Determine the [x, y] coordinate at the center of the cell enclosing the given text.  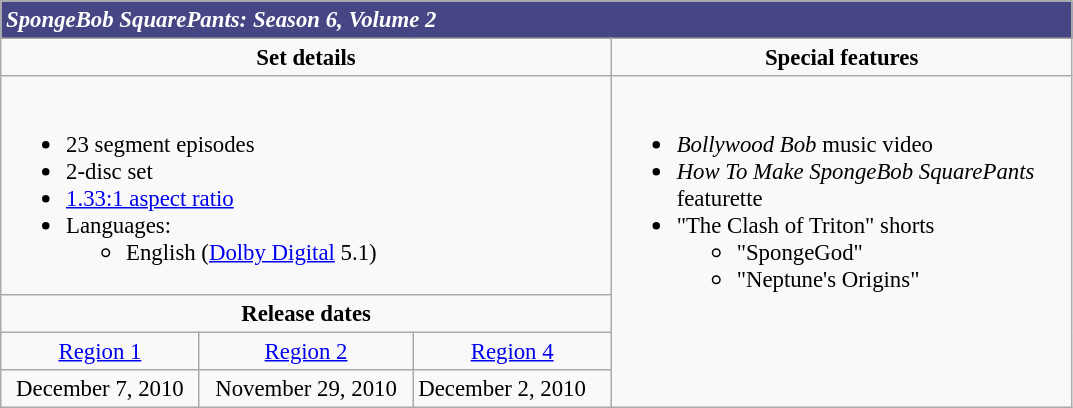
Special features [842, 58]
December 2, 2010 [512, 388]
23 segment episodes2-disc set1.33:1 aspect ratioLanguages:English (Dolby Digital 5.1) [306, 185]
Region 4 [512, 351]
December 7, 2010 [100, 388]
SpongeBob SquarePants: Season 6, Volume 2 [536, 20]
Release dates [306, 313]
Bollywood Bob music videoHow To Make SpongeBob SquarePants featurette"The Clash of Triton" shorts"SpongeGod""Neptune's Origins" [842, 242]
Set details [306, 58]
November 29, 2010 [306, 388]
Region 2 [306, 351]
Region 1 [100, 351]
